Find where the given text appears and provide that cell's center as [X, Y] coordinate. 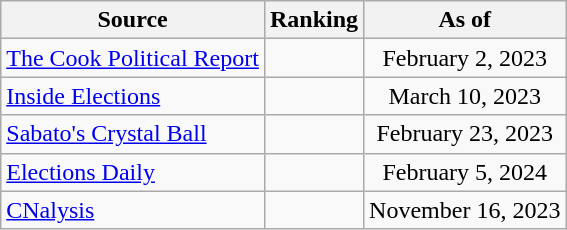
Inside Elections [133, 96]
Ranking [314, 20]
February 23, 2023 [465, 134]
Elections Daily [133, 172]
February 2, 2023 [465, 58]
CNalysis [133, 210]
November 16, 2023 [465, 210]
February 5, 2024 [465, 172]
Source [133, 20]
As of [465, 20]
The Cook Political Report [133, 58]
March 10, 2023 [465, 96]
Sabato's Crystal Ball [133, 134]
